Scan for the cell matching the given text and deliver its [X, Y] coordinate at center. 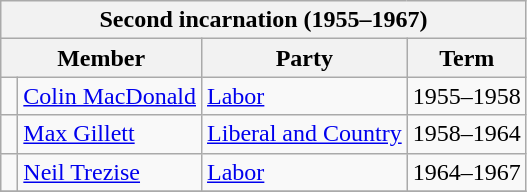
Neil Trezise [110, 172]
Max Gillett [110, 134]
Colin MacDonald [110, 96]
1958–1964 [466, 134]
1955–1958 [466, 96]
Member [102, 58]
Term [466, 58]
Second incarnation (1955–1967) [264, 20]
1964–1967 [466, 172]
Liberal and Country [305, 134]
Party [305, 58]
